From the cell containing the given text, extract its center point as (X, Y) coordinate. 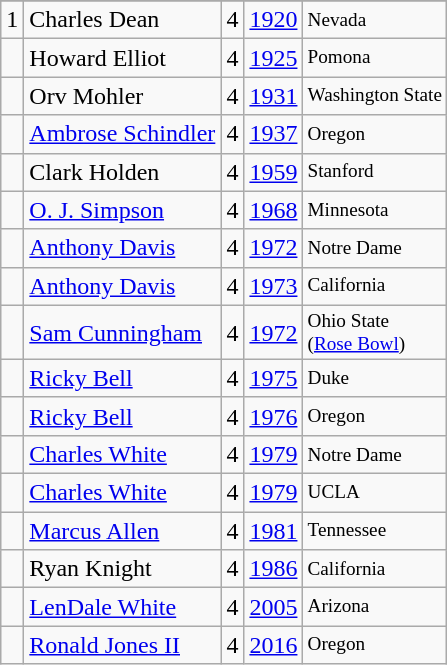
Minnesota (375, 210)
1931 (274, 96)
Sam Cunningham (122, 332)
1937 (274, 134)
O. J. Simpson (122, 210)
Stanford (375, 172)
2016 (274, 645)
1968 (274, 210)
1 (12, 20)
Tennessee (375, 531)
1976 (274, 416)
Orv Mohler (122, 96)
Marcus Allen (122, 531)
1981 (274, 531)
2005 (274, 607)
1986 (274, 569)
Ronald Jones II (122, 645)
Clark Holden (122, 172)
Nevada (375, 20)
Pomona (375, 58)
Charles Dean (122, 20)
LenDale White (122, 607)
Ohio State(Rose Bowl) (375, 332)
1975 (274, 378)
UCLA (375, 493)
Howard Elliot (122, 58)
1959 (274, 172)
Ryan Knight (122, 569)
Duke (375, 378)
1920 (274, 20)
1925 (274, 58)
1973 (274, 286)
Washington State (375, 96)
Arizona (375, 607)
Ambrose Schindler (122, 134)
